Determine the [X, Y] coordinate at the center of the cell enclosing the given text.  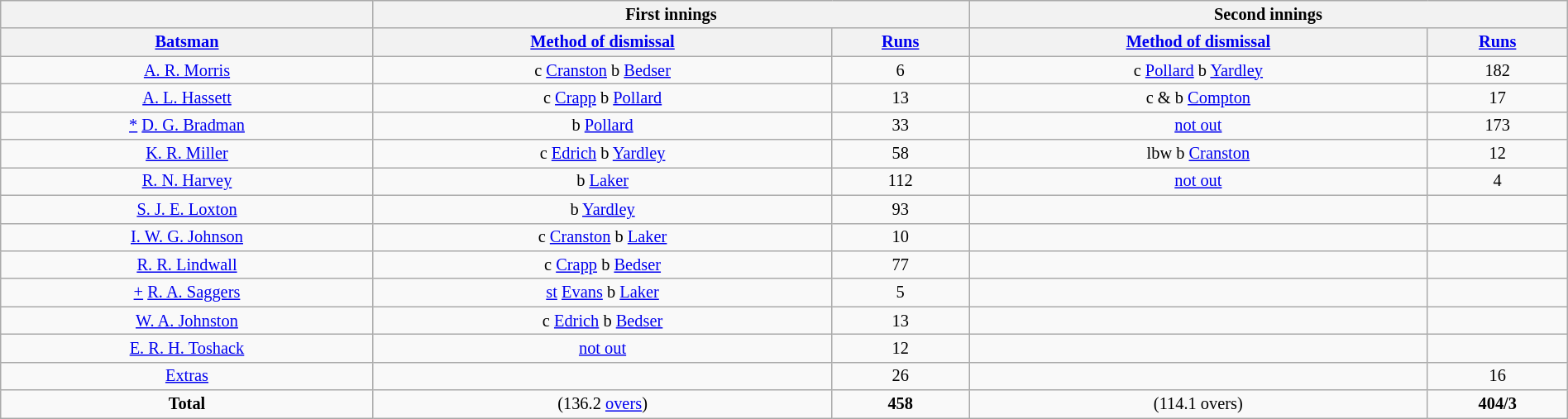
b Pollard [602, 126]
112 [901, 181]
Total [187, 404]
c Cranston b Laker [602, 237]
(136.2 overs) [602, 404]
173 [1497, 126]
R. R. Lindwall [187, 264]
* D. G. Bradman [187, 126]
c & b Compton [1199, 98]
c Cranston b Bedser [602, 70]
S. J. E. Loxton [187, 209]
E. R. H. Toshack [187, 348]
6 [901, 70]
K. R. Miller [187, 154]
c Crapp b Bedser [602, 264]
c Crapp b Pollard [602, 98]
10 [901, 237]
26 [901, 376]
77 [901, 264]
A. L. Hassett [187, 98]
A. R. Morris [187, 70]
c Pollard b Yardley [1199, 70]
b Yardley [602, 209]
I. W. G. Johnson [187, 237]
W. A. Johnston [187, 321]
16 [1497, 376]
(114.1 overs) [1199, 404]
404/3 [1497, 404]
c Edrich b Yardley [602, 154]
b Laker [602, 181]
4 [1497, 181]
93 [901, 209]
5 [901, 293]
33 [901, 126]
17 [1497, 98]
Extras [187, 376]
458 [901, 404]
c Edrich b Bedser [602, 321]
First innings [671, 14]
Second innings [1269, 14]
st Evans b Laker [602, 293]
lbw b Cranston [1199, 154]
R. N. Harvey [187, 181]
182 [1497, 70]
Batsman [187, 42]
+ R. A. Saggers [187, 293]
58 [901, 154]
